Scan for the cell matching the given text and deliver its (X, Y) coordinate at center. 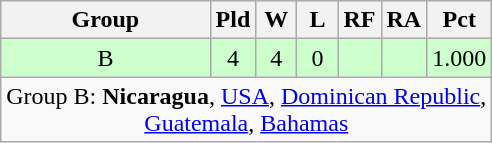
1.000 (460, 58)
RF (360, 20)
0 (318, 58)
Pld (233, 20)
Pct (460, 20)
B (106, 58)
RA (404, 20)
L (318, 20)
Group B: Nicaragua, USA, Dominican Republic,Guatemala, Bahamas (246, 110)
W (276, 20)
Group (106, 20)
